Search for the cell housing the specified text and yield its (X, Y) center coordinate. 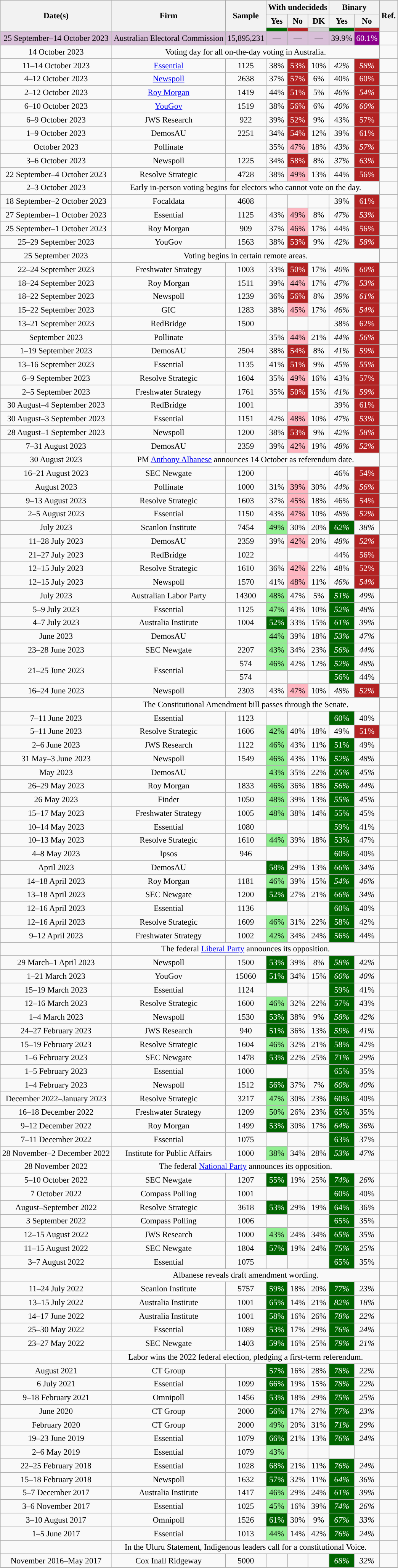
1530 (246, 1017)
1478 (246, 1058)
October 2023 (56, 147)
2207 (246, 650)
3–6 November 2017 (56, 1507)
1549 (246, 759)
7% (319, 1085)
4608 (246, 201)
25–29 September 2023 (56, 242)
4–12 October 2023 (56, 79)
September 2023 (56, 337)
November 2016–May 2017 (56, 1561)
1080 (246, 827)
24–27 February 2023 (56, 1031)
1006 (246, 1221)
15–18 February 2018 (56, 1479)
1833 (246, 786)
The Constitutional Amendment bill passes through the Senate. (246, 704)
1632 (246, 1479)
1207 (246, 1180)
1600 (246, 1004)
August 2023 (56, 487)
1209 (246, 1112)
26 May 2023 (56, 800)
Ipsos (169, 854)
14300 (246, 596)
Albanese reveals draft amendment wording. (246, 1275)
2–12 October 2023 (56, 93)
67% (342, 1520)
1099 (246, 1384)
12–16 March 2023 (56, 1004)
30 August–3 September 2023 (56, 419)
9–12 April 2023 (56, 936)
1526 (246, 1520)
5–7 December 2017 (56, 1493)
1–19 September 2023 (56, 351)
1512 (246, 1085)
Sample (246, 16)
11–14 October 2023 (56, 66)
Voting day for all on-the-day voting in Australia. (246, 52)
7–11 December 2022 (56, 1139)
Focaldata (169, 201)
Date(s) (56, 16)
August–September 2022 (56, 1207)
Australian Labor Party (169, 596)
10–14 May 2023 (56, 827)
39.9% (342, 39)
GIC (169, 310)
5757 (246, 1289)
5–11 June 2023 (56, 732)
1–5 February 2023 (56, 1072)
26–29 May 2023 (56, 786)
1089 (246, 1330)
April 2023 (56, 868)
1123 (246, 718)
2–3 October 2023 (56, 188)
28 August–1 September 2023 (56, 433)
60.1% (367, 39)
16–24 June 2023 (56, 691)
1–6 February 2023 (56, 1058)
22–25 February 2018 (56, 1466)
1761 (246, 392)
1050 (246, 800)
1511 (246, 283)
6 July 2021 (56, 1384)
1150 (246, 514)
1570 (246, 582)
2504 (246, 351)
13–18 April 2023 (56, 895)
Institute for Public Affairs (169, 1153)
2–5 September 2023 (56, 392)
5–9 July 2023 (56, 609)
15–22 September 2023 (56, 310)
16–21 August 2023 (56, 474)
Australian Electoral Commission (169, 39)
9–18 February 2021 (56, 1398)
922 (246, 120)
22–24 September 2023 (56, 269)
1–21 March 2023 (56, 977)
28 November 2022 (56, 1167)
3–10 August 2017 (56, 1520)
11–15 August 2022 (56, 1248)
14–17 June 2022 (56, 1316)
1225 (246, 161)
The federal Liberal Party announces its opposition. (246, 949)
15–19 March 2023 (56, 990)
Firm (169, 16)
18–24 September 2023 (56, 283)
9–12 December 2022 (56, 1126)
5000 (246, 1561)
6–10 October 2023 (56, 106)
18 September–2 October 2023 (56, 201)
9–13 August 2023 (56, 501)
1013 (246, 1534)
1136 (246, 909)
25 September–1 October 2023 (56, 229)
4728 (246, 174)
February 2020 (56, 1425)
2638 (246, 79)
10–13 May 2023 (56, 840)
Finder (169, 800)
1239 (246, 297)
2251 (246, 134)
23–27 May 2022 (56, 1344)
1124 (246, 990)
3 September 2022 (56, 1221)
1804 (246, 1248)
18–22 September 2023 (56, 297)
4–7 July 2023 (56, 623)
3217 (246, 1099)
27 September–1 October 2023 (56, 215)
1028 (246, 1466)
19–23 June 2019 (56, 1439)
1–5 June 2017 (56, 1534)
14–18 April 2023 (56, 881)
25 September–14 October 2023 (56, 39)
7–11 June 2023 (56, 718)
13–21 September 2023 (56, 324)
1609 (246, 922)
2–6 June 2023 (56, 745)
15–17 May 2023 (56, 813)
31 May–3 June 2023 (56, 759)
Ref. (388, 16)
PM Anthony Albanese announces 14 October as referendum date. (246, 460)
1403 (246, 1344)
22 September–4 October 2023 (56, 174)
2–5 August 2023 (56, 514)
12–15 August 2022 (56, 1235)
June 2020 (56, 1412)
1456 (246, 1398)
16–18 December 2022 (56, 1112)
1606 (246, 732)
1563 (246, 242)
1122 (246, 745)
1181 (246, 881)
15060 (246, 977)
1151 (246, 419)
Binary (354, 7)
1004 (246, 623)
1003 (246, 269)
1005 (246, 813)
1–4 March 2023 (56, 1017)
June 2023 (56, 637)
In the Uluru Statement, Indigenous leaders call for a constitutional Voice. (246, 1547)
December 2022–January 2023 (56, 1099)
2–6 May 2019 (56, 1452)
4–8 May 2023 (56, 854)
1499 (246, 1126)
909 (246, 229)
Early in-person voting begins for electors who cannot vote on the day. (246, 188)
1022 (246, 555)
1–9 October 2023 (56, 134)
23–28 June 2023 (56, 650)
1025 (246, 1507)
21–27 July 2023 (56, 555)
1135 (246, 365)
11–24 July 2022 (56, 1289)
3–6 October 2023 (56, 161)
1002 (246, 936)
30 August–4 September 2023 (56, 405)
30 August 2023 (56, 460)
5–10 October 2022 (56, 1180)
Labor wins the 2022 federal election, pledging a first-term referendum. (246, 1357)
7454 (246, 528)
11–28 July 2023 (56, 541)
6–9 October 2023 (56, 120)
The federal National Party announces its opposition. (246, 1167)
3–7 August 2022 (56, 1262)
82% (342, 1303)
3618 (246, 1207)
13–15 July 2022 (56, 1303)
Cox Inall Ridgeway (169, 1561)
946 (246, 854)
25–30 May 2022 (56, 1330)
DK (319, 21)
May 2023 (56, 772)
15,895,231 (246, 39)
28 November–2 December 2022 (56, 1153)
21–25 June 2023 (56, 670)
1519 (246, 106)
1–4 February 2023 (56, 1085)
6–9 September 2023 (56, 378)
79% (342, 1344)
Voting begins in certain remote areas. (246, 256)
14 October 2023 (56, 52)
7 October 2022 (56, 1194)
7–31 August 2023 (56, 446)
1419 (246, 93)
1283 (246, 310)
1417 (246, 1493)
15–19 February 2023 (56, 1044)
1603 (246, 501)
29 March–1 April 2023 (56, 963)
August 2021 (56, 1371)
With undecideds (297, 7)
2303 (246, 691)
13–16 September 2023 (56, 365)
25 September 2023 (56, 256)
940 (246, 1031)
